Determine the (x, y) coordinate at the center of the cell enclosing the given text.  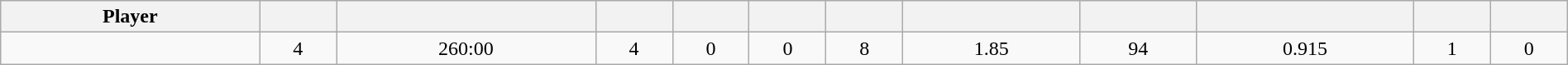
8 (865, 48)
0.915 (1305, 48)
94 (1138, 48)
1 (1452, 48)
1.85 (992, 48)
260:00 (466, 48)
Player (131, 17)
